From the cell containing the given text, extract its center point as [X, Y] coordinate. 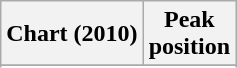
Chart (2010) [72, 34]
Peakposition [189, 34]
